Detect which cell encompasses the target text, then output its (x, y) center coordinate. 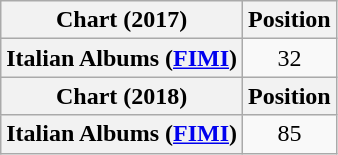
85 (290, 134)
Chart (2018) (122, 96)
Chart (2017) (122, 20)
32 (290, 58)
